Extract the [X, Y] coordinate from the center of the cell holding the provided text.  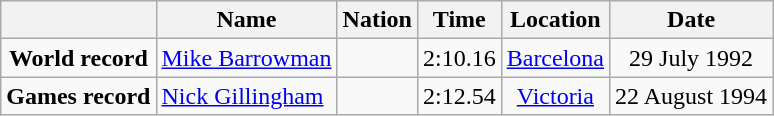
29 July 1992 [692, 58]
Nation [377, 20]
Name [246, 20]
Time [459, 20]
Victoria [555, 96]
2:12.54 [459, 96]
2:10.16 [459, 58]
Mike Barrowman [246, 58]
Games record [78, 96]
Location [555, 20]
Barcelona [555, 58]
Date [692, 20]
World record [78, 58]
22 August 1994 [692, 96]
Nick Gillingham [246, 96]
